From the cell containing the given text, extract its center point as (x, y) coordinate. 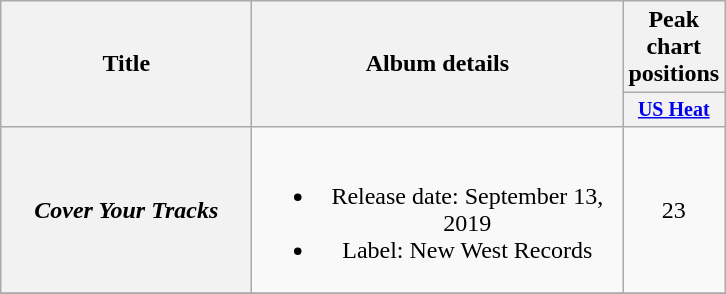
Title (126, 64)
US Heat (674, 110)
Peak chart positions (674, 47)
Cover Your Tracks (126, 210)
Release date: September 13, 2019Label: New West Records (438, 210)
Album details (438, 64)
23 (674, 210)
